Search for the cell housing the specified text and yield its (x, y) center coordinate. 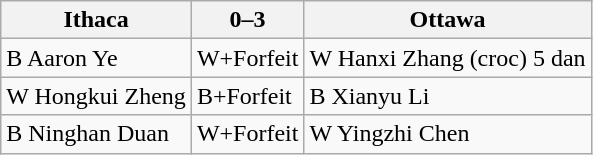
Ottawa (448, 20)
0–3 (248, 20)
W Yingzhi Chen (448, 134)
B Xianyu Li (448, 96)
W Hongkui Zheng (96, 96)
W Hanxi Zhang (croc) 5 dan (448, 58)
Ithaca (96, 20)
B Aaron Ye (96, 58)
B+Forfeit (248, 96)
B Ninghan Duan (96, 134)
